Pinpoint the cell where the given text exists, returning its [x, y] midpoint coordinate. 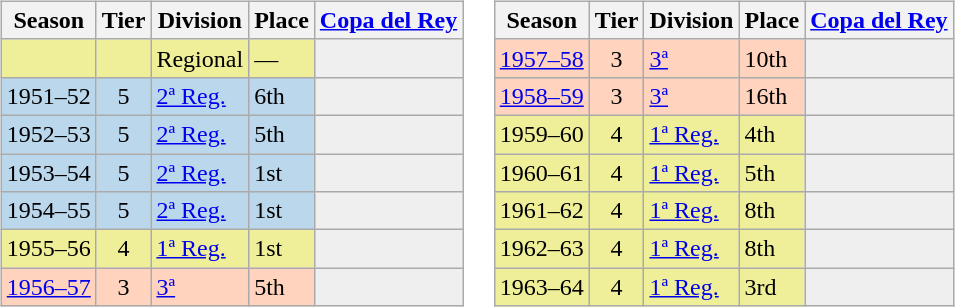
1959–60 [542, 134]
1955–56 [48, 249]
16th [772, 96]
1952–53 [48, 134]
1963–64 [542, 287]
1953–54 [48, 173]
1962–63 [542, 249]
6th [282, 96]
4th [772, 134]
1960–61 [542, 173]
1961–62 [542, 211]
10th [772, 58]
Regional [200, 58]
1954–55 [48, 211]
1956–57 [48, 287]
1958–59 [542, 96]
1951–52 [48, 96]
1957–58 [542, 58]
3rd [772, 287]
— [282, 58]
